Output the [x, y] coordinate of the center of the cell containing the given text.  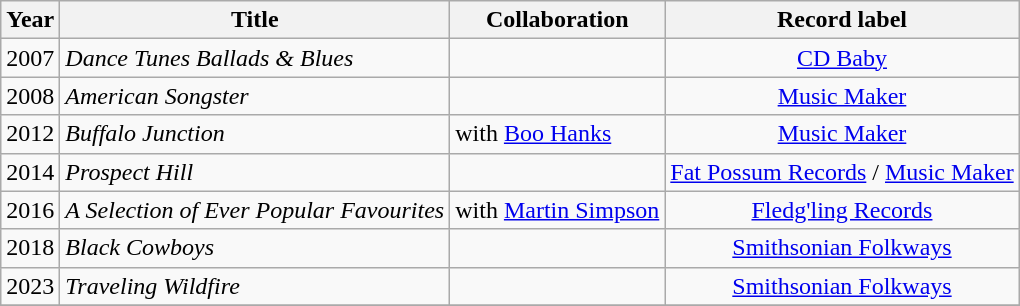
Traveling Wildfire [255, 286]
2014 [30, 172]
Prospect Hill [255, 172]
Black Cowboys [255, 248]
Collaboration [558, 20]
A Selection of Ever Popular Favourites [255, 210]
Year [30, 20]
2023 [30, 286]
with Martin Simpson [558, 210]
2008 [30, 96]
2007 [30, 58]
2012 [30, 134]
with Boo Hanks [558, 134]
Fat Possum Records / Music Maker [842, 172]
2016 [30, 210]
Buffalo Junction [255, 134]
American Songster [255, 96]
Record label [842, 20]
Title [255, 20]
CD Baby [842, 58]
Dance Tunes Ballads & Blues [255, 58]
Fledg'ling Records [842, 210]
2018 [30, 248]
